Search for the cell housing the specified text and yield its (X, Y) center coordinate. 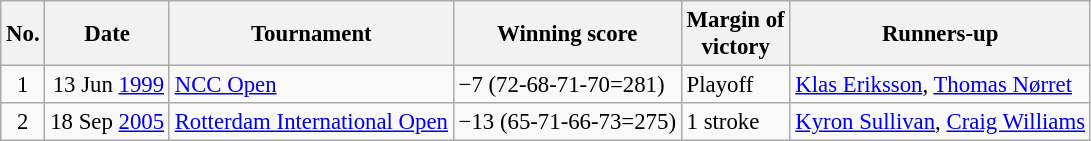
Winning score (567, 34)
−7 (72-68-71-70=281) (567, 85)
18 Sep 2005 (107, 122)
Playoff (736, 85)
Kyron Sullivan, Craig Williams (940, 122)
Tournament (311, 34)
13 Jun 1999 (107, 85)
No. (23, 34)
NCC Open (311, 85)
Rotterdam International Open (311, 122)
2 (23, 122)
−13 (65-71-66-73=275) (567, 122)
Runners-up (940, 34)
Klas Eriksson, Thomas Nørret (940, 85)
Margin ofvictory (736, 34)
1 stroke (736, 122)
1 (23, 85)
Date (107, 34)
